Detect which cell encompasses the target text, then output its [X, Y] center coordinate. 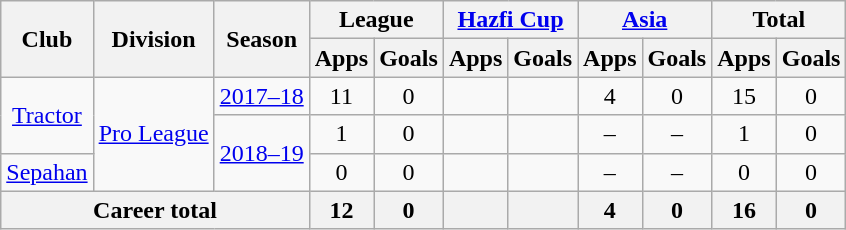
Asia [645, 20]
Sepahan [47, 172]
Hazfi Cup [510, 20]
16 [744, 210]
12 [341, 210]
2017–18 [262, 96]
Career total [155, 210]
15 [744, 96]
Total [779, 20]
Tractor [47, 115]
2018–19 [262, 153]
Pro League [154, 134]
Season [262, 39]
League [376, 20]
Club [47, 39]
Division [154, 39]
11 [341, 96]
